Provide the (X, Y) coordinate of the cell's center where the given text is located.  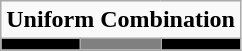
Uniform Combination (121, 20)
